Output the (X, Y) coordinate of the center of the cell containing the given text.  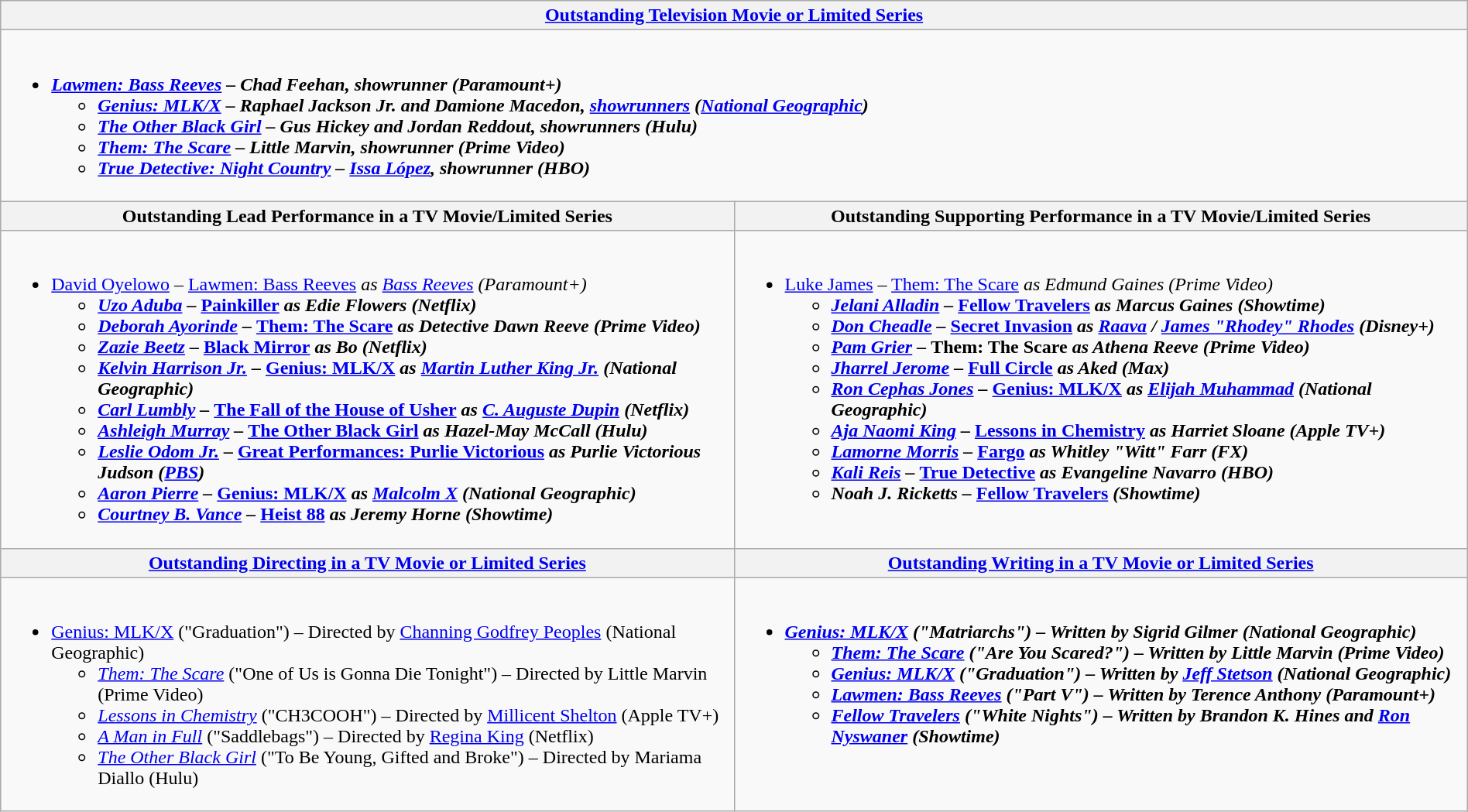
Outstanding Supporting Performance in a TV Movie/Limited Series (1101, 216)
Outstanding Lead Performance in a TV Movie/Limited Series (367, 216)
Outstanding Television Movie or Limited Series (734, 15)
Outstanding Directing in a TV Movie or Limited Series (367, 563)
Outstanding Writing in a TV Movie or Limited Series (1101, 563)
